Find where the given text appears and provide that cell's center as (x, y) coordinate. 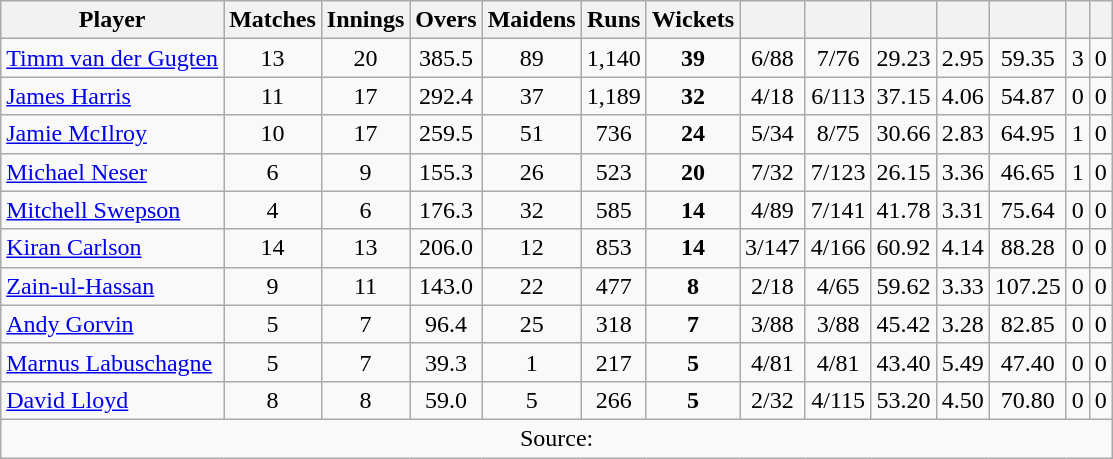
7/141 (838, 210)
59.35 (1028, 58)
45.42 (904, 324)
3.36 (962, 172)
7/76 (838, 58)
853 (614, 248)
59.62 (904, 286)
26.15 (904, 172)
89 (532, 58)
217 (614, 362)
Jamie McIlroy (112, 134)
3 (1078, 58)
107.25 (1028, 286)
26 (532, 172)
Player (112, 20)
25 (532, 324)
Michael Neser (112, 172)
259.5 (446, 134)
22 (532, 286)
6/88 (773, 58)
Runs (614, 20)
30.66 (904, 134)
51 (532, 134)
3.31 (962, 210)
1,189 (614, 96)
39 (692, 58)
4/166 (838, 248)
143.0 (446, 286)
46.65 (1028, 172)
Zain-ul-Hassan (112, 286)
6/113 (838, 96)
3/147 (773, 248)
70.80 (1028, 400)
Kiran Carlson (112, 248)
7/123 (838, 172)
155.3 (446, 172)
37.15 (904, 96)
Innings (365, 20)
292.4 (446, 96)
43.40 (904, 362)
3.33 (962, 286)
James Harris (112, 96)
7/32 (773, 172)
318 (614, 324)
477 (614, 286)
60.92 (904, 248)
82.85 (1028, 324)
4/115 (838, 400)
Overs (446, 20)
4 (273, 210)
64.95 (1028, 134)
2.83 (962, 134)
3.28 (962, 324)
53.20 (904, 400)
Matches (273, 20)
David Lloyd (112, 400)
Maidens (532, 20)
Timm van der Gugten (112, 58)
1,140 (614, 58)
Mitchell Swepson (112, 210)
5/34 (773, 134)
4.06 (962, 96)
88.28 (1028, 248)
266 (614, 400)
736 (614, 134)
12 (532, 248)
206.0 (446, 248)
4.50 (962, 400)
96.4 (446, 324)
Andy Gorvin (112, 324)
385.5 (446, 58)
4/65 (838, 286)
Marnus Labuschagne (112, 362)
2/32 (773, 400)
585 (614, 210)
176.3 (446, 210)
47.40 (1028, 362)
Wickets (692, 20)
41.78 (904, 210)
54.87 (1028, 96)
5.49 (962, 362)
29.23 (904, 58)
37 (532, 96)
2/18 (773, 286)
4/89 (773, 210)
39.3 (446, 362)
8/75 (838, 134)
Source: (557, 438)
59.0 (446, 400)
523 (614, 172)
75.64 (1028, 210)
4/18 (773, 96)
2.95 (962, 58)
10 (273, 134)
24 (692, 134)
4.14 (962, 248)
